Detect which cell encompasses the target text, then output its [x, y] center coordinate. 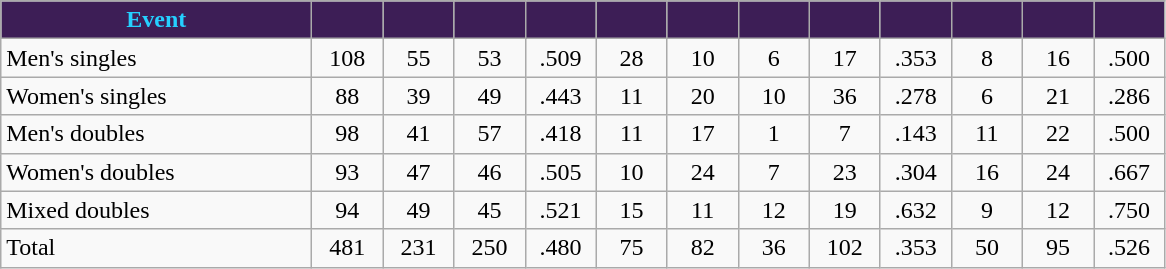
45 [490, 210]
.286 [1130, 96]
.509 [560, 58]
8 [986, 58]
231 [418, 248]
481 [348, 248]
94 [348, 210]
.632 [916, 210]
75 [632, 248]
19 [844, 210]
55 [418, 58]
.143 [916, 134]
250 [490, 248]
22 [1058, 134]
46 [490, 172]
93 [348, 172]
.304 [916, 172]
Mixed doubles [156, 210]
.505 [560, 172]
88 [348, 96]
50 [986, 248]
108 [348, 58]
.443 [560, 96]
Women's doubles [156, 172]
Event [156, 20]
Men's singles [156, 58]
95 [1058, 248]
47 [418, 172]
.521 [560, 210]
.418 [560, 134]
Women's singles [156, 96]
57 [490, 134]
23 [844, 172]
.750 [1130, 210]
1 [774, 134]
20 [702, 96]
82 [702, 248]
Men's doubles [156, 134]
39 [418, 96]
.480 [560, 248]
15 [632, 210]
.526 [1130, 248]
98 [348, 134]
.278 [916, 96]
Total [156, 248]
9 [986, 210]
28 [632, 58]
41 [418, 134]
21 [1058, 96]
53 [490, 58]
.667 [1130, 172]
102 [844, 248]
